Detect which cell encompasses the target text, then output its [x, y] center coordinate. 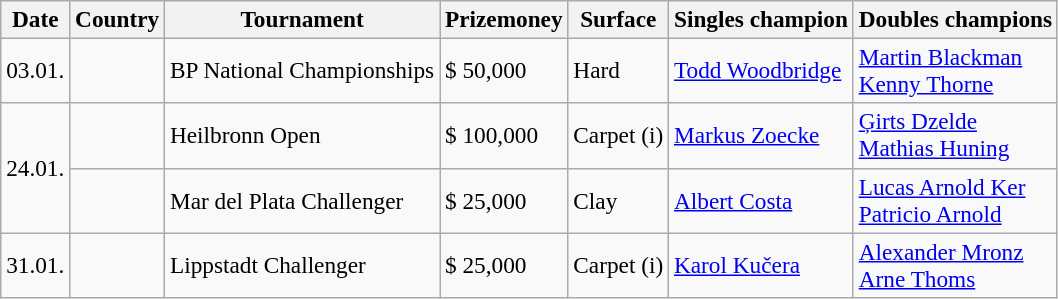
BP National Championships [302, 70]
$ 50,000 [504, 70]
Lippstadt Challenger [302, 264]
Tournament [302, 19]
Prizemoney [504, 19]
03.01. [36, 70]
24.01. [36, 168]
Heilbronn Open [302, 136]
Markus Zoecke [762, 136]
Doubles champions [955, 19]
Country [118, 19]
Martin Blackman Kenny Thorne [955, 70]
Todd Woodbridge [762, 70]
31.01. [36, 264]
Ģirts Dzelde Mathias Huning [955, 136]
Karol Kučera [762, 264]
$ 100,000 [504, 136]
Date [36, 19]
Surface [618, 19]
Albert Costa [762, 200]
Singles champion [762, 19]
Hard [618, 70]
Alexander Mronz Arne Thoms [955, 264]
Mar del Plata Challenger [302, 200]
Lucas Arnold Ker Patricio Arnold [955, 200]
Clay [618, 200]
